Find where the given text appears and provide that cell's center as [x, y] coordinate. 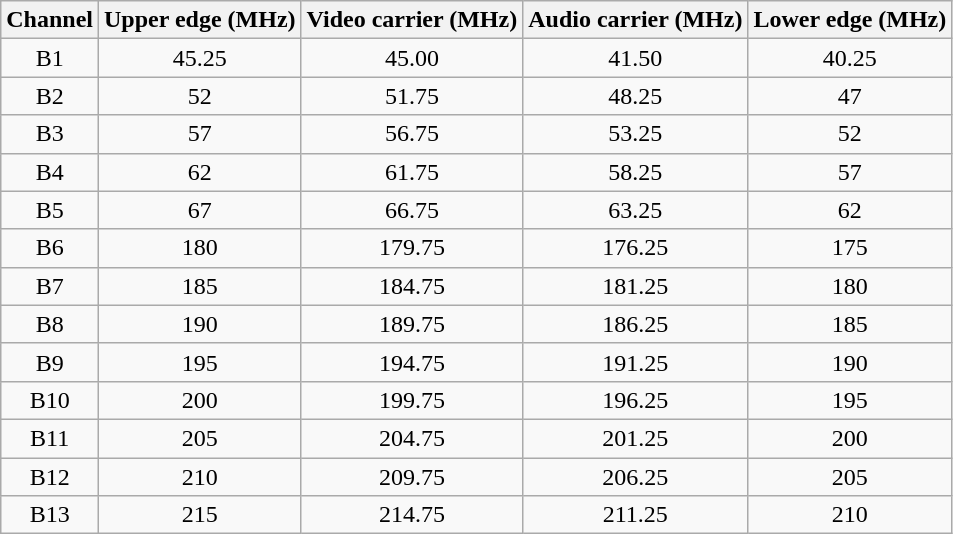
Video carrier (MHz) [412, 20]
B13 [50, 515]
40.25 [850, 58]
175 [850, 248]
B12 [50, 477]
184.75 [412, 286]
201.25 [636, 438]
Upper edge (MHz) [200, 20]
Channel [50, 20]
45.00 [412, 58]
186.25 [636, 324]
176.25 [636, 248]
179.75 [412, 248]
47 [850, 96]
41.50 [636, 58]
Lower edge (MHz) [850, 20]
51.75 [412, 96]
B2 [50, 96]
B10 [50, 400]
B9 [50, 362]
B8 [50, 324]
215 [200, 515]
209.75 [412, 477]
196.25 [636, 400]
56.75 [412, 134]
67 [200, 210]
181.25 [636, 286]
B3 [50, 134]
58.25 [636, 172]
191.25 [636, 362]
B11 [50, 438]
199.75 [412, 400]
B7 [50, 286]
Audio carrier (MHz) [636, 20]
66.75 [412, 210]
206.25 [636, 477]
211.25 [636, 515]
204.75 [412, 438]
63.25 [636, 210]
61.75 [412, 172]
B4 [50, 172]
45.25 [200, 58]
214.75 [412, 515]
B5 [50, 210]
B6 [50, 248]
194.75 [412, 362]
B1 [50, 58]
53.25 [636, 134]
189.75 [412, 324]
48.25 [636, 96]
